Capture the cell that displays the provided text and extract its [X, Y] central coordinate. 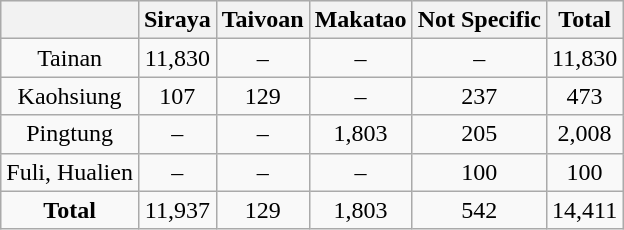
2,008 [585, 134]
Pingtung [70, 134]
237 [479, 96]
Kaohsiung [70, 96]
14,411 [585, 210]
205 [479, 134]
107 [177, 96]
542 [479, 210]
Makatao [360, 20]
Tainan [70, 58]
11,937 [177, 210]
Siraya [177, 20]
Fuli, Hualien [70, 172]
473 [585, 96]
Not Specific [479, 20]
Taivoan [262, 20]
